From the cell containing the given text, extract its center point as [X, Y] coordinate. 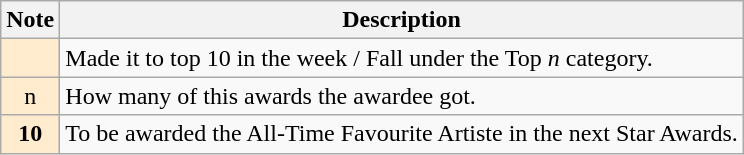
10 [30, 134]
Made it to top 10 in the week / Fall under the Top n category. [402, 58]
To be awarded the All-Time Favourite Artiste in the next Star Awards. [402, 134]
Note [30, 20]
How many of this awards the awardee got. [402, 96]
n [30, 96]
Description [402, 20]
